Search for the cell housing the specified text and yield its (X, Y) center coordinate. 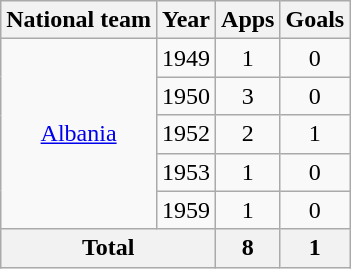
Albania (79, 134)
Year (186, 20)
Goals (315, 20)
2 (248, 134)
1959 (186, 210)
1952 (186, 134)
1949 (186, 58)
Total (108, 248)
1950 (186, 96)
1953 (186, 172)
3 (248, 96)
Apps (248, 20)
8 (248, 248)
National team (79, 20)
